Provide the (x, y) coordinate of the cell's center where the given text is located.  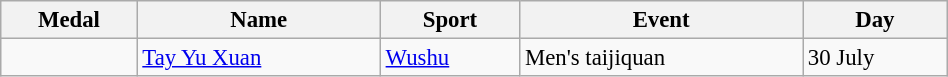
Name (258, 20)
Medal (69, 20)
Sport (450, 20)
30 July (876, 58)
Day (876, 20)
Wushu (450, 58)
Men's taijiquan (662, 58)
Event (662, 20)
Tay Yu Xuan (258, 58)
